Determine the [x, y] coordinate at the center of the cell enclosing the given text.  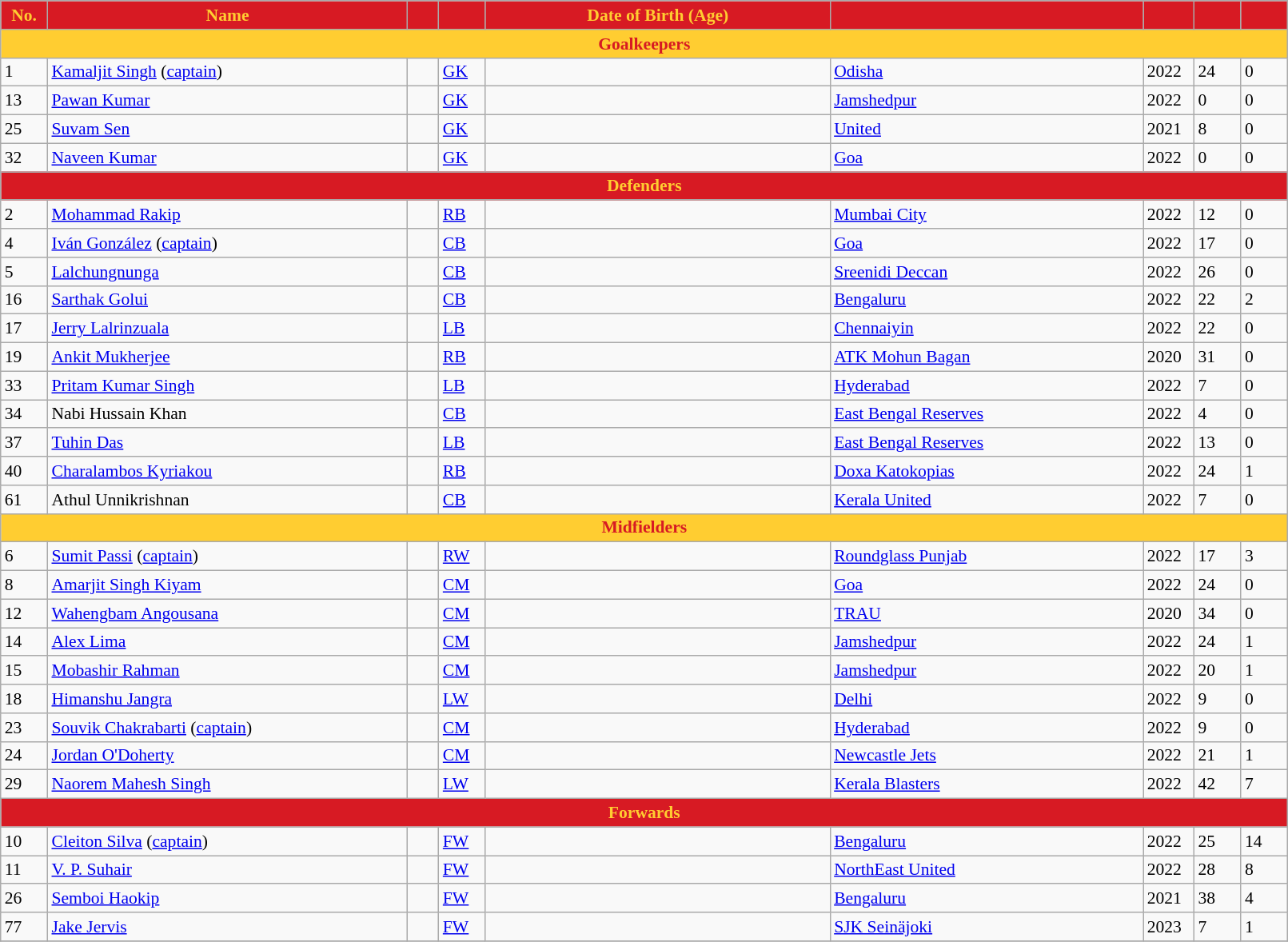
Goalkeepers [644, 44]
ATK Mohun Bagan [987, 357]
Midfielders [644, 528]
33 [24, 385]
Odisha [987, 72]
Kerala United [987, 500]
11 [24, 870]
32 [24, 158]
Name [227, 15]
Sumit Passi (captain) [227, 557]
Lalchungnunga [227, 272]
Sreenidi Deccan [987, 272]
Iván González (captain) [227, 243]
Amarjit Singh Kiyam [227, 585]
Pritam Kumar Singh [227, 385]
77 [24, 927]
Delhi [987, 699]
Himanshu Jangra [227, 699]
Forwards [644, 813]
Nabi Hussain Khan [227, 414]
5 [24, 272]
Pawan Kumar [227, 101]
20 [1217, 671]
Mumbai City [987, 215]
Jerry Lalrinzuala [227, 329]
Naorem Mahesh Singh [227, 784]
40 [24, 471]
31 [1217, 357]
23 [24, 728]
Jordan O'Doherty [227, 756]
Semboi Haokip [227, 899]
15 [24, 671]
Roundglass Punjab [987, 557]
Sarthak Golui [227, 300]
Cleiton Silva (captain) [227, 841]
Naveen Kumar [227, 158]
Mobashir Rahman [227, 671]
V. P. Suhair [227, 870]
Kamaljit Singh (captain) [227, 72]
Chennaiyin [987, 329]
Wahengbam Angousana [227, 613]
28 [1217, 870]
Date of Birth (Age) [657, 15]
3 [1265, 557]
Souvik Chakrabarti (captain) [227, 728]
16 [24, 300]
United [987, 130]
Charalambos Kyriakou [227, 471]
Kerala Blasters [987, 784]
Suvam Sen [227, 130]
RW [462, 557]
NorthEast United [987, 870]
10 [24, 841]
Defenders [644, 186]
29 [24, 784]
No. [24, 15]
Athul Unnikrishnan [227, 500]
21 [1217, 756]
Ankit Mukherjee [227, 357]
6 [24, 557]
2023 [1169, 927]
Jake Jervis [227, 927]
Doxa Katokopias [987, 471]
19 [24, 357]
37 [24, 443]
Alex Lima [227, 642]
61 [24, 500]
42 [1217, 784]
38 [1217, 899]
18 [24, 699]
Tuhin Das [227, 443]
Newcastle Jets [987, 756]
TRAU [987, 613]
Mohammad Rakip [227, 215]
SJK Seinäjoki [987, 927]
